Pinpoint the cell where the given text exists, returning its [x, y] midpoint coordinate. 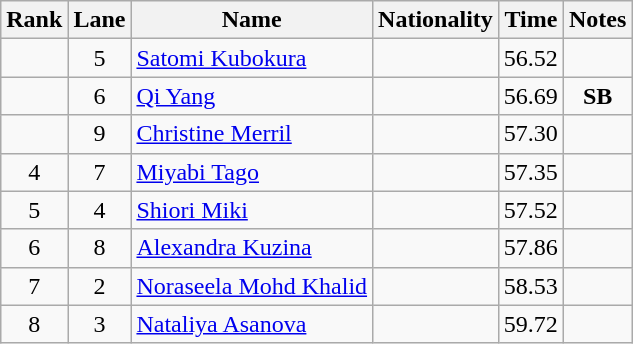
Lane [100, 20]
Name [252, 20]
Alexandra Kuzina [252, 248]
56.69 [530, 96]
Christine Merril [252, 134]
57.52 [530, 210]
59.72 [530, 324]
SB [597, 96]
9 [100, 134]
57.35 [530, 172]
Nataliya Asanova [252, 324]
58.53 [530, 286]
Notes [597, 20]
Satomi Kubokura [252, 58]
Nationality [436, 20]
Noraseela Mohd Khalid [252, 286]
2 [100, 286]
56.52 [530, 58]
57.30 [530, 134]
Shiori Miki [252, 210]
Time [530, 20]
Miyabi Tago [252, 172]
Rank [34, 20]
Qi Yang [252, 96]
3 [100, 324]
57.86 [530, 248]
